From the cell containing the given text, extract its center point as (X, Y) coordinate. 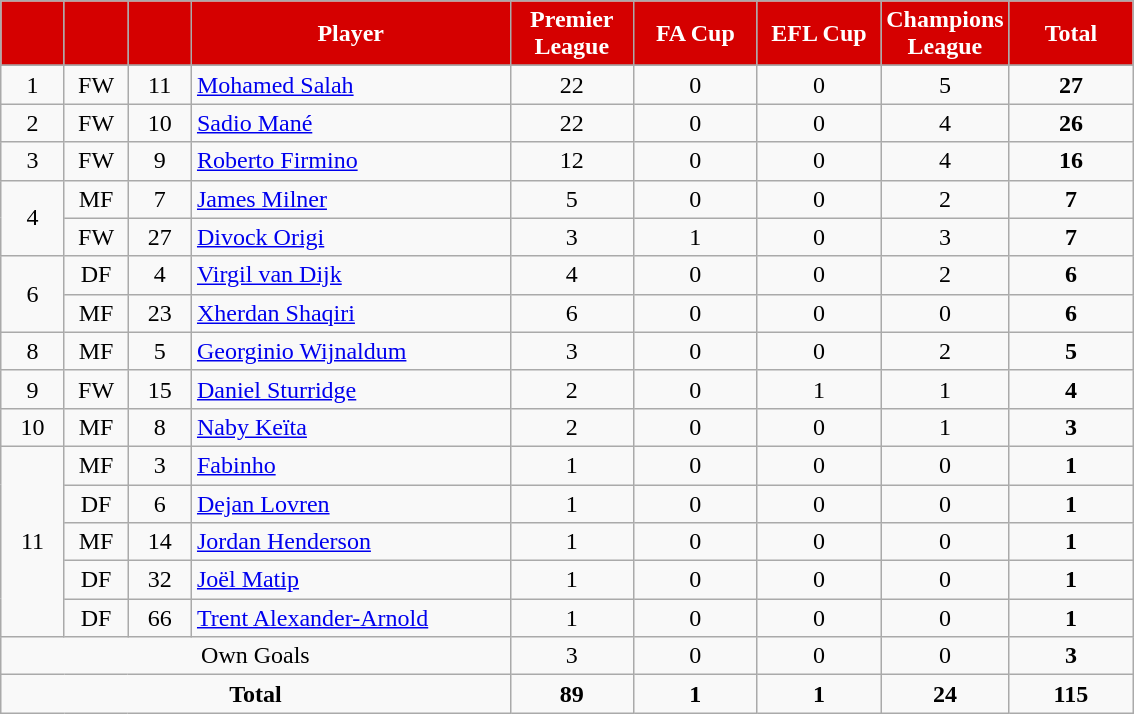
Dejan Lovren (350, 503)
Daniel Sturridge (350, 389)
Player (350, 34)
16 (1071, 161)
Trent Alexander-Arnold (350, 618)
24 (945, 694)
15 (160, 389)
89 (572, 694)
Own Goals (256, 656)
Georginio Wijnaldum (350, 351)
26 (1071, 123)
FA Cup (696, 34)
Fabinho (350, 465)
12 (572, 161)
Naby Keïta (350, 427)
Premier League (572, 34)
Champions League (945, 34)
Mohamed Salah (350, 85)
115 (1071, 694)
23 (160, 313)
EFL Cup (819, 34)
Jordan Henderson (350, 542)
32 (160, 580)
Virgil van Dijk (350, 275)
Xherdan Shaqiri (350, 313)
14 (160, 542)
James Milner (350, 199)
Sadio Mané (350, 123)
Joël Matip (350, 580)
Roberto Firmino (350, 161)
Divock Origi (350, 237)
66 (160, 618)
